Capture the cell that displays the provided text and extract its [x, y] central coordinate. 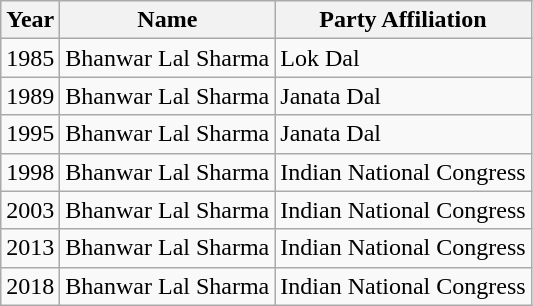
1998 [30, 172]
2003 [30, 210]
Year [30, 20]
2013 [30, 248]
1995 [30, 134]
1989 [30, 96]
Name [168, 20]
Party Affiliation [403, 20]
2018 [30, 286]
Lok Dal [403, 58]
1985 [30, 58]
